Search for the cell housing the specified text and yield its (X, Y) center coordinate. 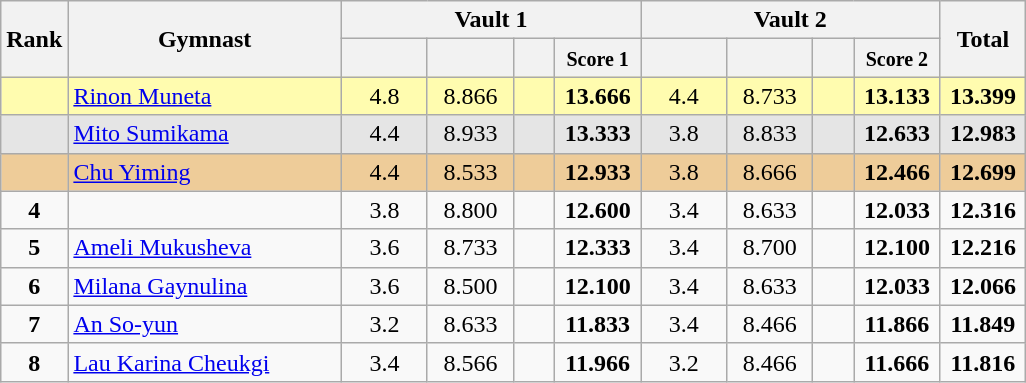
8.566 (470, 362)
12.983 (983, 134)
12.933 (598, 172)
Total (983, 39)
An So-yun (205, 324)
8.866 (470, 96)
8.833 (770, 134)
Vault 2 (790, 20)
13.666 (598, 96)
4.8 (384, 96)
4 (34, 210)
8.800 (470, 210)
Gymnast (205, 39)
12.333 (598, 248)
8.500 (470, 286)
8.533 (470, 172)
12.600 (598, 210)
6 (34, 286)
5 (34, 248)
Chu Yiming (205, 172)
13.133 (897, 96)
Score 1 (598, 58)
8.700 (770, 248)
Ameli Mukusheva (205, 248)
8 (34, 362)
11.833 (598, 324)
12.216 (983, 248)
11.816 (983, 362)
12.633 (897, 134)
12.066 (983, 286)
Milana Gaynulina (205, 286)
Score 2 (897, 58)
12.699 (983, 172)
13.333 (598, 134)
8.666 (770, 172)
12.316 (983, 210)
11.666 (897, 362)
Rinon Muneta (205, 96)
Lau Karina Cheukgi (205, 362)
8.933 (470, 134)
Mito Sumikama (205, 134)
11.849 (983, 324)
12.466 (897, 172)
Rank (34, 39)
11.966 (598, 362)
13.399 (983, 96)
7 (34, 324)
Vault 1 (490, 20)
11.866 (897, 324)
